Output the [X, Y] coordinate of the center of the cell containing the given text.  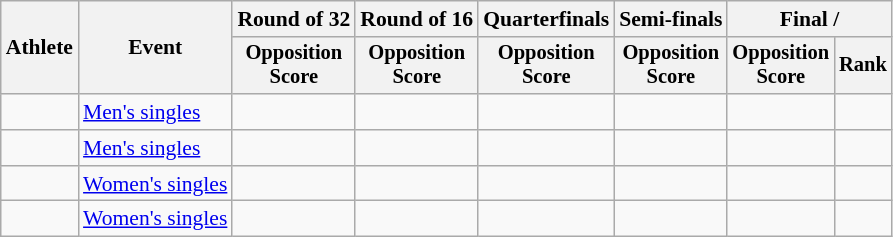
Athlete [40, 48]
Event [155, 48]
Rank [863, 66]
Round of 16 [416, 19]
Quarterfinals [546, 19]
Semi-finals [670, 19]
Final / [809, 19]
Round of 32 [294, 19]
